Pinpoint the cell where the given text exists, returning its (X, Y) midpoint coordinate. 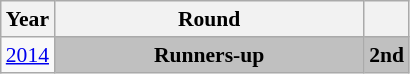
Runners-up (209, 55)
Year (28, 19)
Round (209, 19)
2014 (28, 55)
2nd (386, 55)
